Search for the cell housing the specified text and yield its (X, Y) center coordinate. 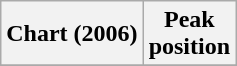
Peakposition (189, 34)
Chart (2006) (72, 34)
